For the text-containing cell, return its midpoint in (x, y) coordinate format. 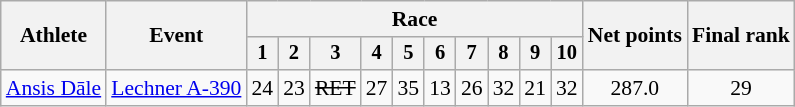
23 (294, 88)
26 (472, 88)
Athlete (54, 36)
24 (262, 88)
Final rank (741, 36)
287.0 (635, 88)
5 (408, 54)
Event (176, 36)
3 (336, 54)
35 (408, 88)
8 (504, 54)
29 (741, 88)
7 (472, 54)
Net points (635, 36)
9 (535, 54)
6 (440, 54)
4 (377, 54)
Lechner A-390 (176, 88)
27 (377, 88)
Race (414, 19)
13 (440, 88)
2 (294, 54)
21 (535, 88)
RET (336, 88)
Ansis Dāle (54, 88)
1 (262, 54)
10 (567, 54)
